Pinpoint the cell where the given text exists, returning its (X, Y) midpoint coordinate. 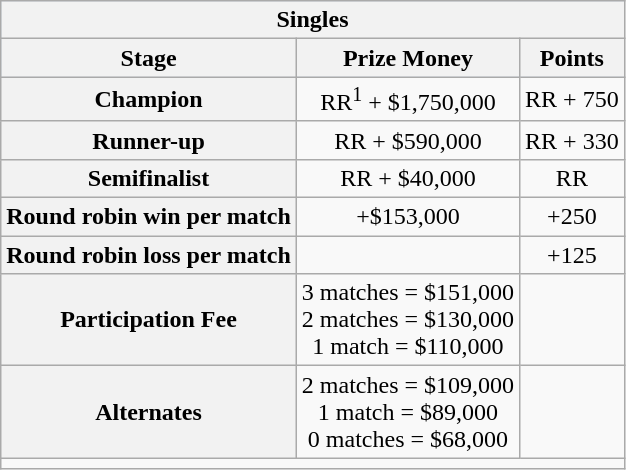
Points (572, 58)
+$153,000 (408, 217)
Prize Money (408, 58)
Alternates (149, 412)
RR + $40,000 (408, 178)
Runner-up (149, 140)
Singles (312, 20)
Round robin loss per match (149, 255)
RR + 750 (572, 100)
3 matches = $151,0002 matches = $130,0001 match = $110,000 (408, 320)
2 matches = $109,0001 match = $89,0000 matches = $68,000 (408, 412)
Semifinalist (149, 178)
+250 (572, 217)
Champion (149, 100)
Stage (149, 58)
+125 (572, 255)
RR + $590,000 (408, 140)
RR + 330 (572, 140)
RR1 + $1,750,000 (408, 100)
Round robin win per match (149, 217)
Participation Fee (149, 320)
RR (572, 178)
